Extract the (X, Y) coordinate from the center of the cell holding the provided text.  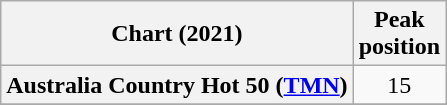
Australia Country Hot 50 (TMN) (177, 85)
15 (399, 85)
Chart (2021) (177, 34)
Peakposition (399, 34)
